Capture the cell that displays the provided text and extract its [X, Y] central coordinate. 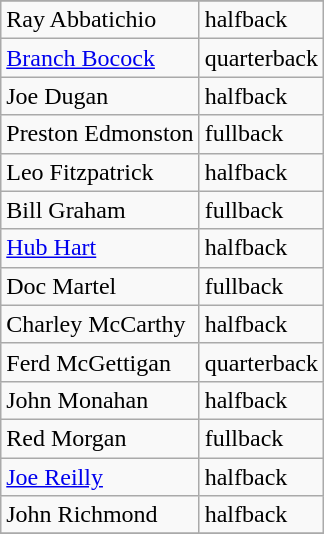
Branch Bocock [100, 58]
Ferd McGettigan [100, 362]
Joe Reilly [100, 477]
Preston Edmonston [100, 134]
Joe Dugan [100, 96]
Red Morgan [100, 438]
Bill Graham [100, 210]
Charley McCarthy [100, 324]
Hub Hart [100, 248]
John Richmond [100, 515]
Ray Abbatichio [100, 20]
Doc Martel [100, 286]
Leo Fitzpatrick [100, 172]
John Monahan [100, 400]
